Provide the [X, Y] coordinate of the cell's center where the given text is located.  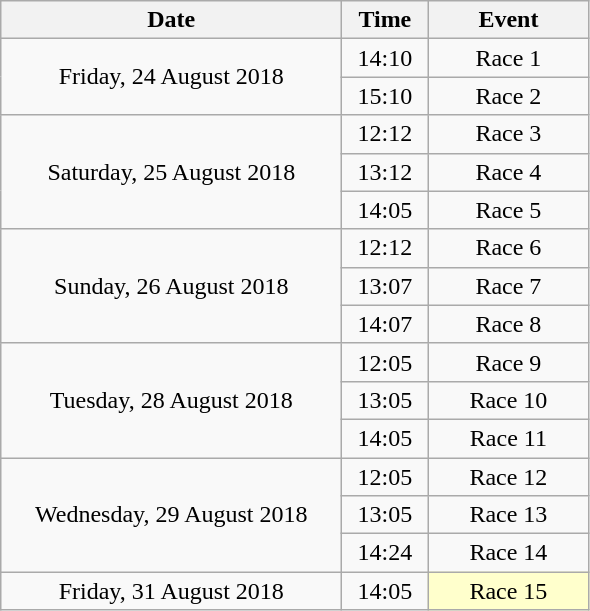
Sunday, 26 August 2018 [172, 286]
Race 7 [508, 286]
Race 9 [508, 362]
14:24 [385, 553]
14:07 [385, 324]
Race 13 [508, 515]
Event [508, 20]
Race 2 [508, 96]
Race 5 [508, 210]
Race 12 [508, 477]
Race 1 [508, 58]
Race 3 [508, 134]
Race 8 [508, 324]
Saturday, 25 August 2018 [172, 172]
Race 11 [508, 438]
14:10 [385, 58]
Tuesday, 28 August 2018 [172, 400]
Race 6 [508, 248]
Wednesday, 29 August 2018 [172, 515]
Date [172, 20]
Time [385, 20]
Race 14 [508, 553]
Race 4 [508, 172]
13:12 [385, 172]
Friday, 31 August 2018 [172, 591]
13:07 [385, 286]
Race 15 [508, 591]
Race 10 [508, 400]
15:10 [385, 96]
Friday, 24 August 2018 [172, 77]
